Pinpoint the cell where the given text exists, returning its [x, y] midpoint coordinate. 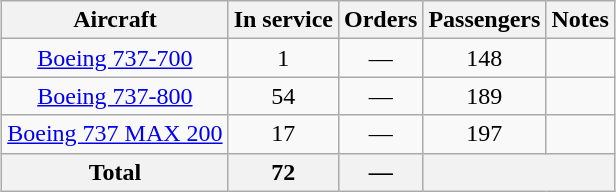
197 [484, 134]
Aircraft [115, 20]
Boeing 737 MAX 200 [115, 134]
Orders [380, 20]
189 [484, 96]
54 [283, 96]
72 [283, 172]
17 [283, 134]
Boeing 737-800 [115, 96]
Boeing 737-700 [115, 58]
Passengers [484, 20]
1 [283, 58]
In service [283, 20]
Total [115, 172]
148 [484, 58]
Notes [580, 20]
